Provide the (X, Y) coordinate of the cell's center where the given text is located.  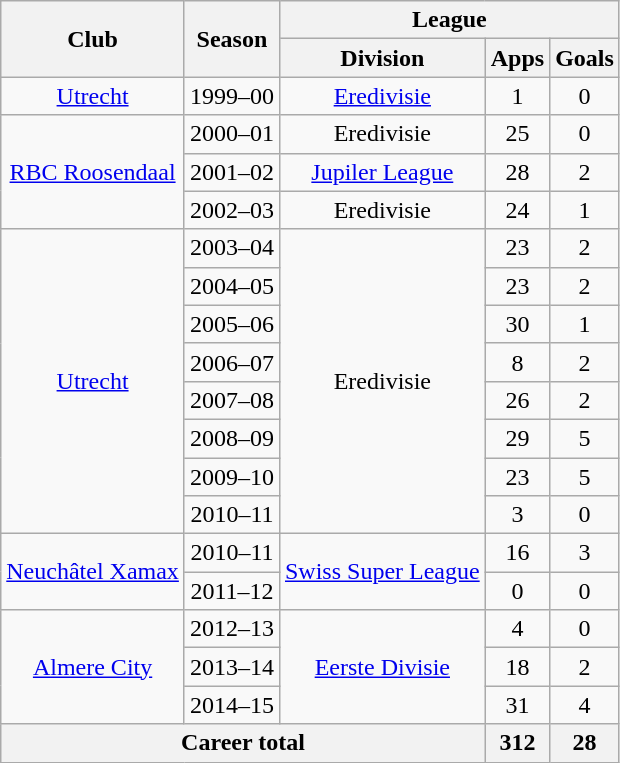
30 (517, 324)
Apps (517, 58)
8 (517, 362)
2009–10 (232, 477)
18 (517, 667)
312 (517, 743)
Career total (243, 743)
2008–09 (232, 438)
2007–08 (232, 400)
2006–07 (232, 362)
24 (517, 210)
League (449, 20)
Club (93, 39)
1999–00 (232, 96)
2004–05 (232, 286)
2000–01 (232, 134)
Season (232, 39)
2002–03 (232, 210)
Swiss Super League (382, 572)
31 (517, 705)
Neuchâtel Xamax (93, 572)
2013–14 (232, 667)
Eerste Divisie (382, 667)
Jupiler League (382, 172)
25 (517, 134)
RBC Roosendaal (93, 172)
Almere City (93, 667)
Division (382, 58)
Goals (585, 58)
29 (517, 438)
2011–12 (232, 591)
2003–04 (232, 248)
26 (517, 400)
16 (517, 553)
2014–15 (232, 705)
2005–06 (232, 324)
2012–13 (232, 629)
2001–02 (232, 172)
